Capture the cell that displays the provided text and extract its [X, Y] central coordinate. 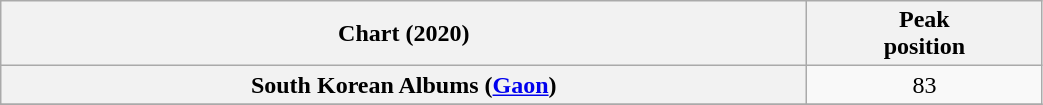
Chart (2020) [404, 34]
83 [924, 85]
South Korean Albums (Gaon) [404, 85]
Peakposition [924, 34]
